Extract the (x, y) coordinate from the center of the cell holding the provided text.  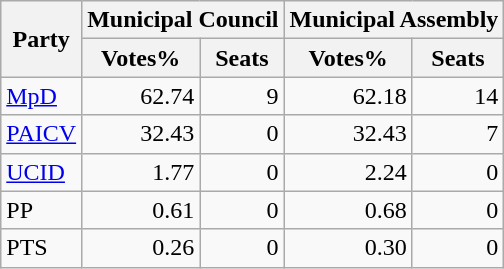
PP (42, 210)
0.68 (348, 210)
0.26 (141, 248)
62.18 (348, 96)
7 (458, 134)
0.61 (141, 210)
Party (42, 39)
Municipal Council (183, 20)
2.24 (348, 172)
9 (242, 96)
PAICV (42, 134)
1.77 (141, 172)
PTS (42, 248)
14 (458, 96)
62.74 (141, 96)
0.30 (348, 248)
MpD (42, 96)
Municipal Assembly (394, 20)
UCID (42, 172)
